Find where the given text appears and provide that cell's center as (x, y) coordinate. 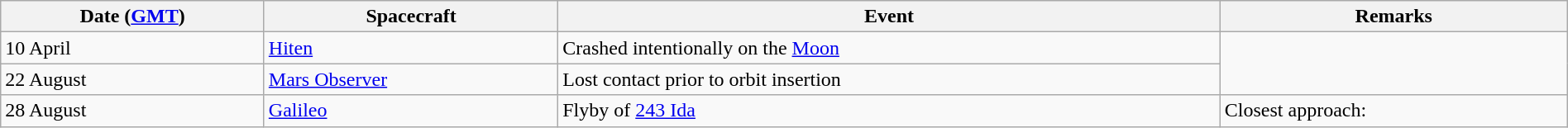
Hiten (410, 48)
Remarks (1394, 17)
22 August (132, 79)
10 April (132, 48)
Date (GMT) (132, 17)
Spacecraft (410, 17)
Galileo (410, 111)
Flyby of 243 Ida (890, 111)
Event (890, 17)
28 August (132, 111)
Closest approach: (1394, 111)
Lost contact prior to orbit insertion (890, 79)
Mars Observer (410, 79)
Crashed intentionally on the Moon (890, 48)
